Return the [x, y] coordinate for the center point of the cell that contains the specified text.  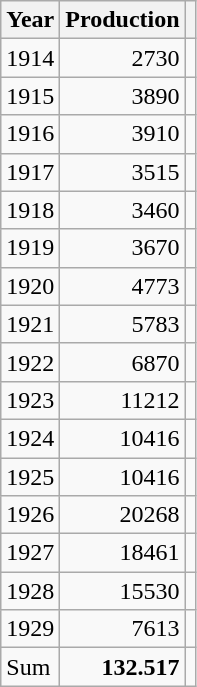
1918 [30, 210]
1925 [30, 477]
3460 [122, 210]
1916 [30, 134]
5783 [122, 324]
18461 [122, 553]
1928 [30, 591]
1922 [30, 362]
1924 [30, 438]
1929 [30, 629]
1927 [30, 553]
11212 [122, 400]
1926 [30, 515]
1920 [30, 286]
7613 [122, 629]
1914 [30, 58]
6870 [122, 362]
Year [30, 20]
132.517 [122, 667]
15530 [122, 591]
3910 [122, 134]
3515 [122, 172]
1921 [30, 324]
3890 [122, 96]
Production [122, 20]
1915 [30, 96]
1917 [30, 172]
2730 [122, 58]
3670 [122, 248]
20268 [122, 515]
4773 [122, 286]
Sum [30, 667]
1919 [30, 248]
1923 [30, 400]
